Return (x, y) of the center of cell containing provided text 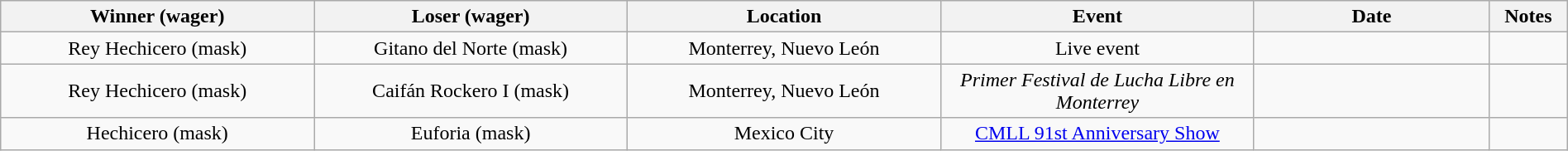
Hechicero (mask) (157, 134)
Date (1371, 17)
CMLL 91st Anniversary Show (1097, 134)
Gitano del Norte (mask) (471, 48)
Live event (1097, 48)
Location (784, 17)
Loser (wager) (471, 17)
Winner (wager) (157, 17)
Primer Festival de Lucha Libre en Monterrey (1097, 91)
Mexico City (784, 134)
Euforia (mask) (471, 134)
Caifán Rockero I (mask) (471, 91)
Event (1097, 17)
Notes (1528, 17)
